Output the (X, Y) coordinate of the center of the cell containing the given text.  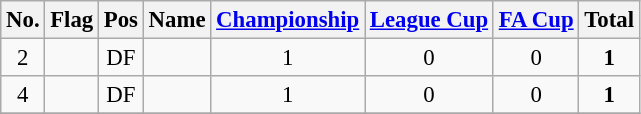
League Cup (428, 20)
No. (23, 20)
4 (23, 95)
FA Cup (536, 20)
Total (609, 20)
Championship (288, 20)
2 (23, 58)
Pos (122, 20)
Flag (72, 20)
Name (177, 20)
